Return the (X, Y) coordinate for the center point of the cell that contains the specified text.  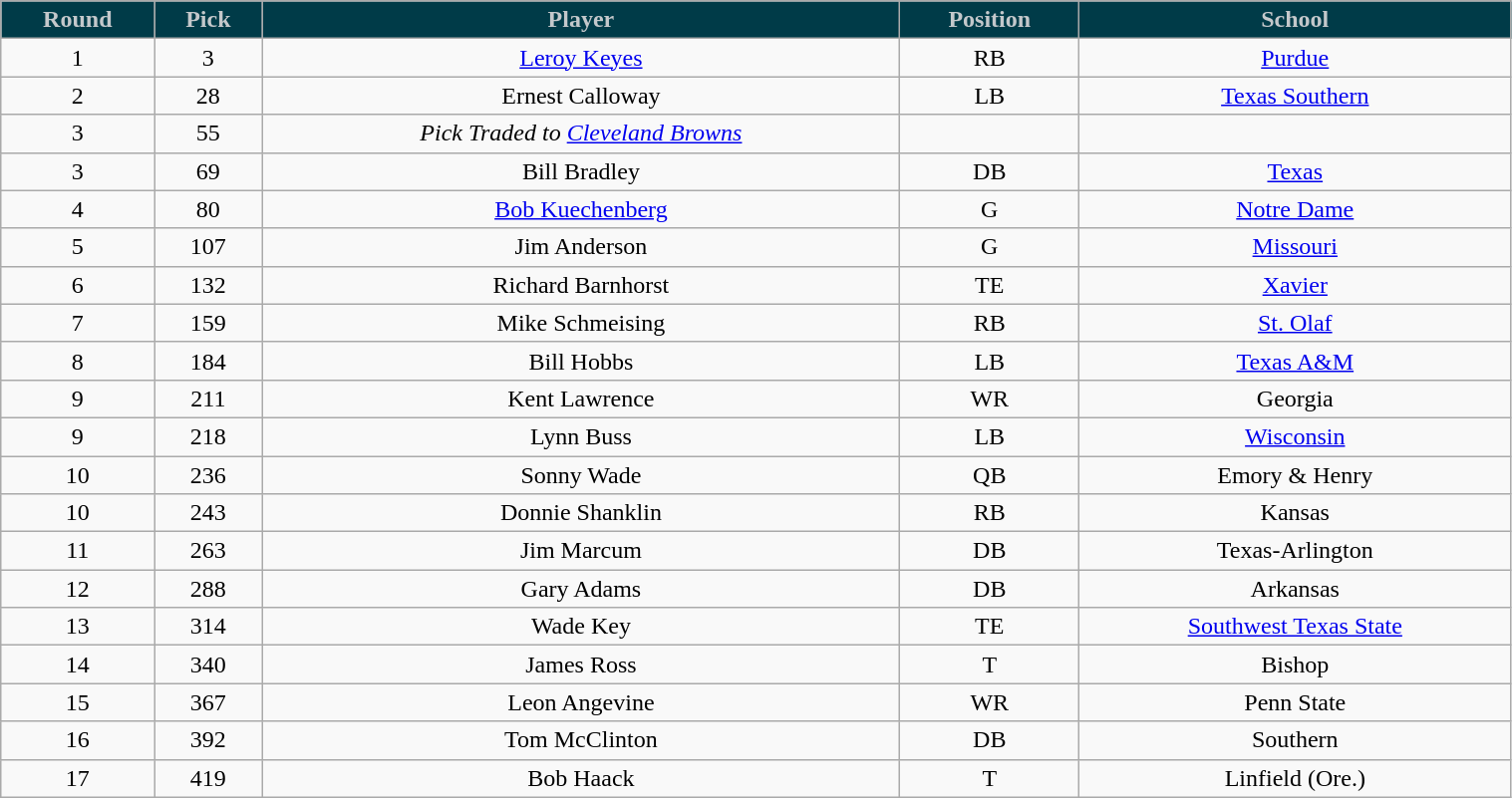
Linfield (Ore.) (1296, 778)
Richard Barnhorst (581, 285)
Bill Bradley (581, 171)
Player (581, 20)
Tom McClinton (581, 740)
Georgia (1296, 399)
Emory & Henry (1296, 475)
Bob Haack (581, 778)
Penn State (1296, 702)
Missouri (1296, 247)
218 (208, 436)
Texas-Arlington (1296, 551)
55 (208, 133)
184 (208, 361)
Kent Lawrence (581, 399)
314 (208, 627)
12 (78, 589)
QB (990, 475)
16 (78, 740)
Wisconsin (1296, 436)
Sonny Wade (581, 475)
Texas Southern (1296, 96)
Pick Traded to Cleveland Browns (581, 133)
Round (78, 20)
Southern (1296, 740)
Bill Hobbs (581, 361)
69 (208, 171)
4 (78, 209)
Pick (208, 20)
11 (78, 551)
Jim Marcum (581, 551)
Position (990, 20)
263 (208, 551)
211 (208, 399)
243 (208, 513)
Gary Adams (581, 589)
Texas A&M (1296, 361)
Arkansas (1296, 589)
419 (208, 778)
6 (78, 285)
Leon Angevine (581, 702)
Texas (1296, 171)
2 (78, 96)
Purdue (1296, 58)
5 (78, 247)
Bishop (1296, 665)
13 (78, 627)
Southwest Texas State (1296, 627)
159 (208, 323)
Lynn Buss (581, 436)
Ernest Calloway (581, 96)
St. Olaf (1296, 323)
14 (78, 665)
28 (208, 96)
Bob Kuechenberg (581, 209)
392 (208, 740)
15 (78, 702)
17 (78, 778)
288 (208, 589)
Xavier (1296, 285)
7 (78, 323)
80 (208, 209)
Donnie Shanklin (581, 513)
107 (208, 247)
Kansas (1296, 513)
Jim Anderson (581, 247)
236 (208, 475)
Wade Key (581, 627)
1 (78, 58)
Notre Dame (1296, 209)
340 (208, 665)
Leroy Keyes (581, 58)
367 (208, 702)
Mike Schmeising (581, 323)
8 (78, 361)
School (1296, 20)
132 (208, 285)
James Ross (581, 665)
